Capture the cell that displays the provided text and extract its (x, y) central coordinate. 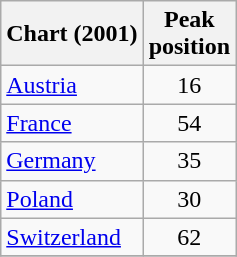
Chart (2001) (72, 34)
Switzerland (72, 237)
Germany (72, 161)
62 (189, 237)
Poland (72, 199)
France (72, 123)
54 (189, 123)
Peakposition (189, 34)
16 (189, 85)
Austria (72, 85)
30 (189, 199)
35 (189, 161)
